Pinpoint the cell where the given text exists, returning its [x, y] midpoint coordinate. 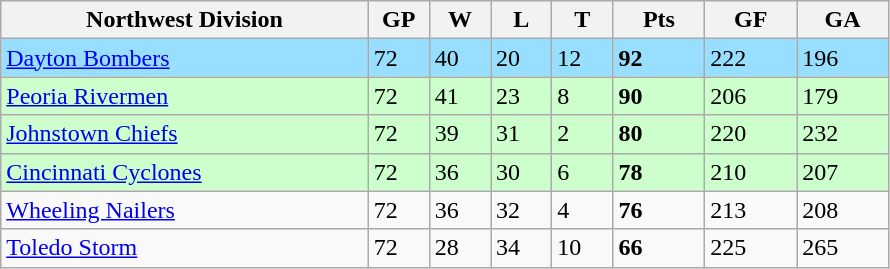
220 [751, 134]
GF [751, 20]
66 [659, 248]
196 [843, 58]
213 [751, 210]
265 [843, 248]
4 [582, 210]
8 [582, 96]
12 [582, 58]
76 [659, 210]
31 [522, 134]
208 [843, 210]
179 [843, 96]
232 [843, 134]
Dayton Bombers [184, 58]
40 [460, 58]
20 [522, 58]
Wheeling Nailers [184, 210]
206 [751, 96]
W [460, 20]
GA [843, 20]
10 [582, 248]
41 [460, 96]
Peoria Rivermen [184, 96]
207 [843, 172]
T [582, 20]
92 [659, 58]
23 [522, 96]
Toledo Storm [184, 248]
32 [522, 210]
34 [522, 248]
28 [460, 248]
30 [522, 172]
80 [659, 134]
78 [659, 172]
6 [582, 172]
39 [460, 134]
GP [398, 20]
210 [751, 172]
Pts [659, 20]
L [522, 20]
Cincinnati Cyclones [184, 172]
222 [751, 58]
90 [659, 96]
2 [582, 134]
225 [751, 248]
Johnstown Chiefs [184, 134]
Northwest Division [184, 20]
